Detect which cell encompasses the target text, then output its [x, y] center coordinate. 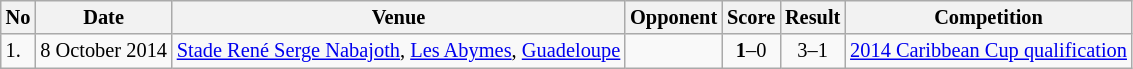
Score [751, 17]
Stade René Serge Nabajoth, Les Abymes, Guadeloupe [398, 51]
Opponent [674, 17]
1–0 [751, 51]
Date [104, 17]
1. [18, 51]
8 October 2014 [104, 51]
Competition [988, 17]
Venue [398, 17]
3–1 [812, 51]
No [18, 17]
2014 Caribbean Cup qualification [988, 51]
Result [812, 17]
